Identify which cell holds the provided text, then report its (X, Y) central coordinate. 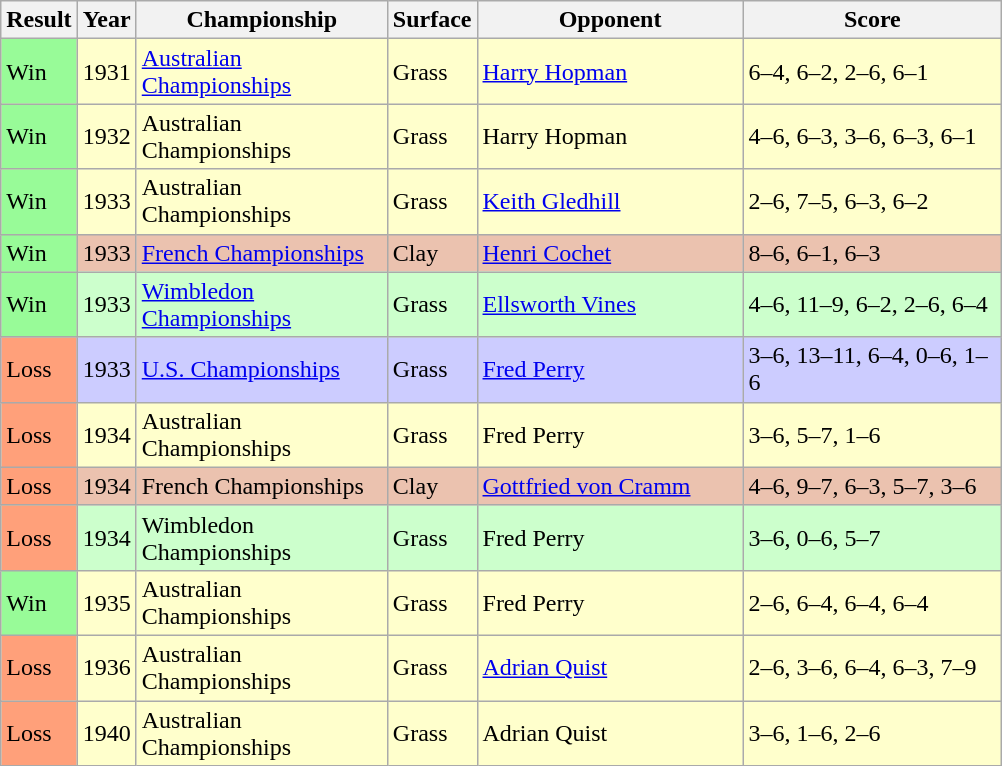
2–6, 3–6, 6–4, 6–3, 7–9 (872, 668)
Year (106, 20)
Championship (262, 20)
Ellsworth Vines (610, 304)
1935 (106, 602)
3–6, 1–6, 2–6 (872, 732)
4–6, 6–3, 3–6, 6–3, 6–1 (872, 136)
2–6, 7–5, 6–3, 6–2 (872, 202)
6–4, 6–2, 2–6, 6–1 (872, 72)
2–6, 6–4, 6–4, 6–4 (872, 602)
3–6, 0–6, 5–7 (872, 538)
3–6, 5–7, 1–6 (872, 434)
1932 (106, 136)
3–6, 13–11, 6–4, 0–6, 1–6 (872, 370)
1936 (106, 668)
Gottfried von Cramm (610, 486)
Opponent (610, 20)
1931 (106, 72)
4–6, 11–9, 6–2, 2–6, 6–4 (872, 304)
U.S. Championships (262, 370)
Keith Gledhill (610, 202)
1940 (106, 732)
Henri Cochet (610, 253)
Score (872, 20)
8–6, 6–1, 6–3 (872, 253)
4–6, 9–7, 6–3, 5–7, 3–6 (872, 486)
Surface (432, 20)
Result (39, 20)
